Scan for the cell matching the given text and deliver its (x, y) coordinate at center. 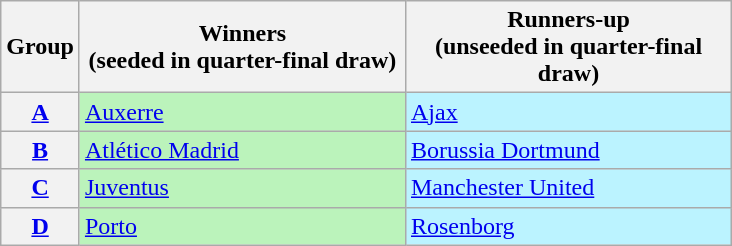
Group (40, 47)
Runners-up(unseeded in quarter-final draw) (568, 47)
C (40, 188)
A (40, 112)
Auxerre (242, 112)
Borussia Dortmund (568, 150)
Juventus (242, 188)
Winners(seeded in quarter-final draw) (242, 47)
Atlético Madrid (242, 150)
B (40, 150)
Porto (242, 226)
Ajax (568, 112)
D (40, 226)
Rosenborg (568, 226)
Manchester United (568, 188)
